Pinpoint the cell where the given text exists, returning its (x, y) midpoint coordinate. 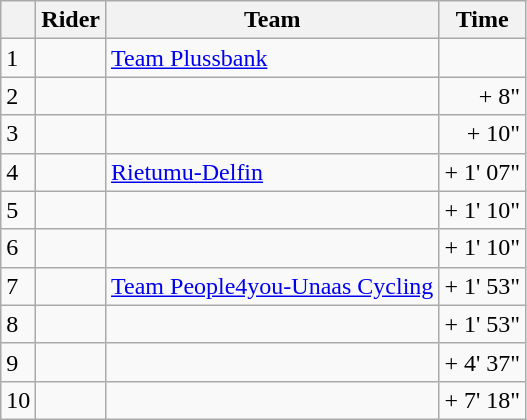
9 (18, 362)
+ 7' 18" (482, 400)
Team Plussbank (272, 58)
5 (18, 210)
2 (18, 96)
+ 4' 37" (482, 362)
3 (18, 134)
1 (18, 58)
7 (18, 286)
Team (272, 20)
10 (18, 400)
6 (18, 248)
Rietumu-Delfin (272, 172)
+ 10" (482, 134)
Rider (71, 20)
4 (18, 172)
+ 1' 07" (482, 172)
+ 8" (482, 96)
Time (482, 20)
8 (18, 324)
Team People4you-Unaas Cycling (272, 286)
